Provide the (X, Y) coordinate of the cell's center where the given text is located.  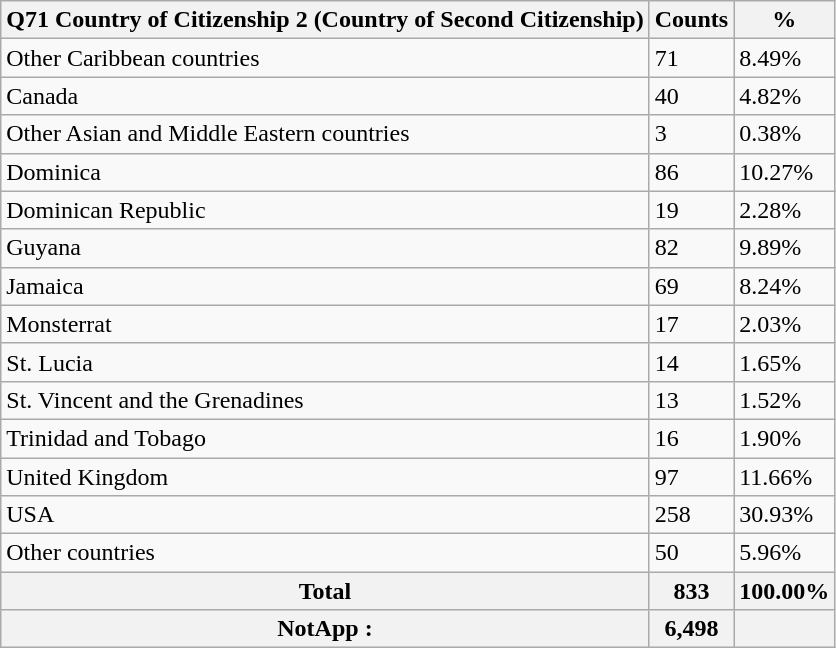
30.93% (784, 515)
833 (691, 591)
Trinidad and Tobago (325, 438)
40 (691, 96)
1.52% (784, 400)
Canada (325, 96)
2.03% (784, 324)
11.66% (784, 477)
1.65% (784, 362)
St. Vincent and the Grenadines (325, 400)
Q71 Country of Citizenship 2 (Country of Second Citizenship) (325, 20)
Other Caribbean countries (325, 58)
97 (691, 477)
Total (325, 591)
19 (691, 210)
0.38% (784, 134)
258 (691, 515)
8.49% (784, 58)
9.89% (784, 248)
Other countries (325, 553)
Dominica (325, 172)
Dominican Republic (325, 210)
4.82% (784, 96)
17 (691, 324)
6,498 (691, 629)
1.90% (784, 438)
69 (691, 286)
16 (691, 438)
2.28% (784, 210)
13 (691, 400)
Monsterrat (325, 324)
St. Lucia (325, 362)
100.00% (784, 591)
82 (691, 248)
Other Asian and Middle Eastern countries (325, 134)
Counts (691, 20)
10.27% (784, 172)
% (784, 20)
USA (325, 515)
United Kingdom (325, 477)
8.24% (784, 286)
NotApp : (325, 629)
86 (691, 172)
5.96% (784, 553)
71 (691, 58)
Jamaica (325, 286)
50 (691, 553)
Guyana (325, 248)
3 (691, 134)
14 (691, 362)
